Find where the given text appears and provide that cell's center as [x, y] coordinate. 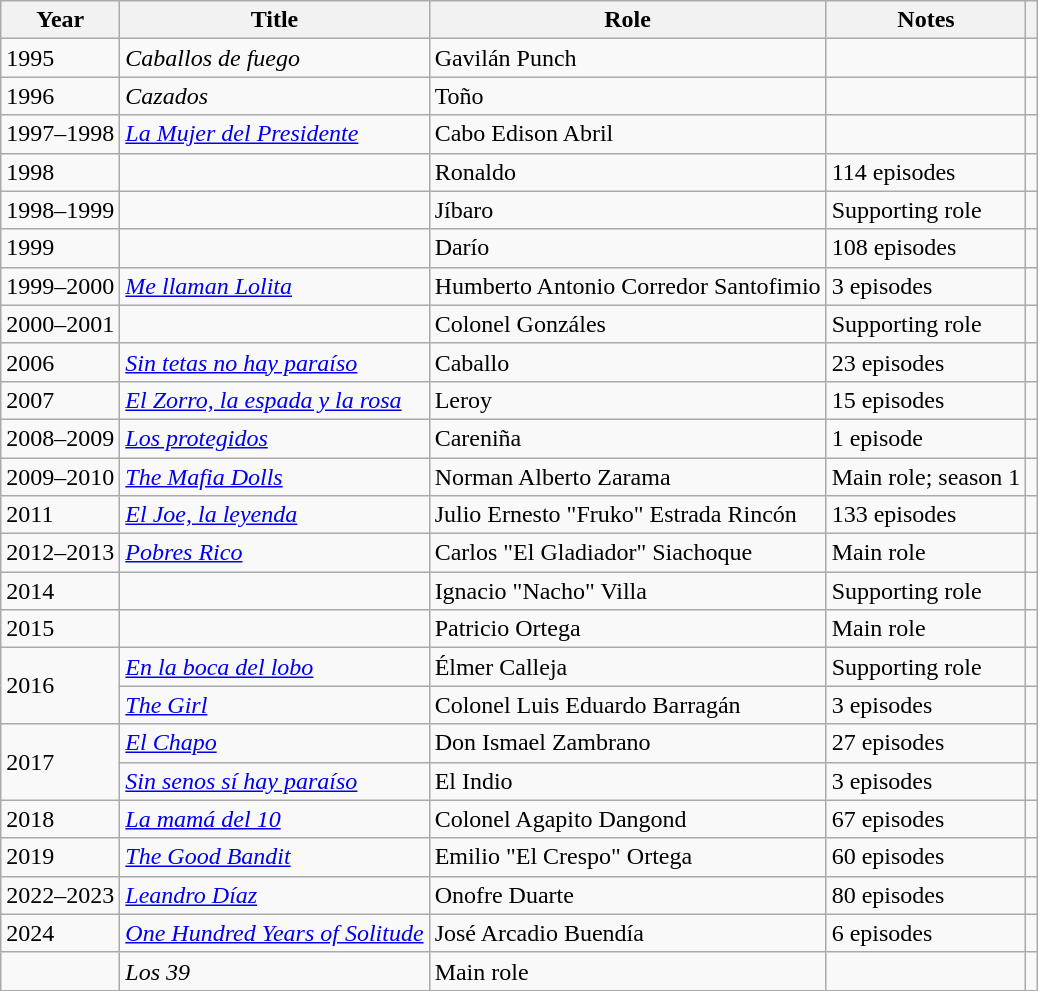
1995 [60, 58]
Me llaman Lolita [274, 286]
2022–2023 [60, 895]
2014 [60, 591]
Emilio "El Crespo" Ortega [628, 857]
1999–2000 [60, 286]
The Good Bandit [274, 857]
1996 [60, 96]
80 episodes [926, 895]
114 episodes [926, 172]
One Hundred Years of Solitude [274, 933]
Onofre Duarte [628, 895]
2017 [60, 762]
2000–2001 [60, 324]
Main role; season 1 [926, 477]
Pobres Rico [274, 553]
Leandro Díaz [274, 895]
2009–2010 [60, 477]
Colonel Gonzáles [628, 324]
27 episodes [926, 743]
Role [628, 20]
108 episodes [926, 248]
2015 [60, 629]
Leroy [628, 400]
1997–1998 [60, 134]
Julio Ernesto "Fruko" Estrada Rincón [628, 515]
15 episodes [926, 400]
2011 [60, 515]
1 episode [926, 438]
2008–2009 [60, 438]
23 episodes [926, 362]
El Chapo [274, 743]
2012–2013 [60, 553]
Sin senos sí hay paraíso [274, 781]
Jíbaro [628, 210]
The Girl [274, 705]
Patricio Ortega [628, 629]
Humberto Antonio Corredor Santofimio [628, 286]
La mamá del 10 [274, 819]
Sin tetas no hay paraíso [274, 362]
En la boca del lobo [274, 667]
2019 [60, 857]
Los 39 [274, 971]
6 episodes [926, 933]
2016 [60, 686]
1999 [60, 248]
José Arcadio Buendía [628, 933]
67 episodes [926, 819]
Don Ismael Zambrano [628, 743]
El Joe, la leyenda [274, 515]
El Zorro, la espada y la rosa [274, 400]
Darío [628, 248]
The Mafia Dolls [274, 477]
Gavilán Punch [628, 58]
2007 [60, 400]
Cazados [274, 96]
2024 [60, 933]
Colonel Agapito Dangond [628, 819]
La Mujer del Presidente [274, 134]
Notes [926, 20]
Colonel Luis Eduardo Barragán [628, 705]
1998 [60, 172]
Careniña [628, 438]
Norman Alberto Zarama [628, 477]
Caballo [628, 362]
Caballos de fuego [274, 58]
Title [274, 20]
60 episodes [926, 857]
Carlos "El Gladiador" Siachoque [628, 553]
1998–1999 [60, 210]
Cabo Edison Abril [628, 134]
Ronaldo [628, 172]
Élmer Calleja [628, 667]
Toño [628, 96]
2018 [60, 819]
Year [60, 20]
133 episodes [926, 515]
Ignacio "Nacho" Villa [628, 591]
Los protegidos [274, 438]
El Indio [628, 781]
2006 [60, 362]
